Extract the (X, Y) coordinate from the center of the cell holding the provided text.  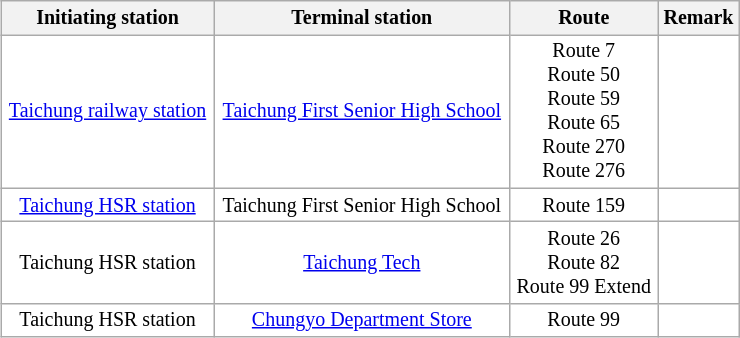
Taichung railway station (108, 112)
Remark (699, 18)
Taichung Tech (362, 262)
Route 99 (584, 320)
Initiating station (108, 18)
Route 26Route 82Route 99 Extend (584, 262)
Route (584, 18)
Route 7Route 50Route 59Route 65Route 270Route 276 (584, 112)
Terminal station (362, 18)
Chungyo Department Store (362, 320)
Route 159 (584, 204)
